Detect which cell encompasses the target text, then output its [X, Y] center coordinate. 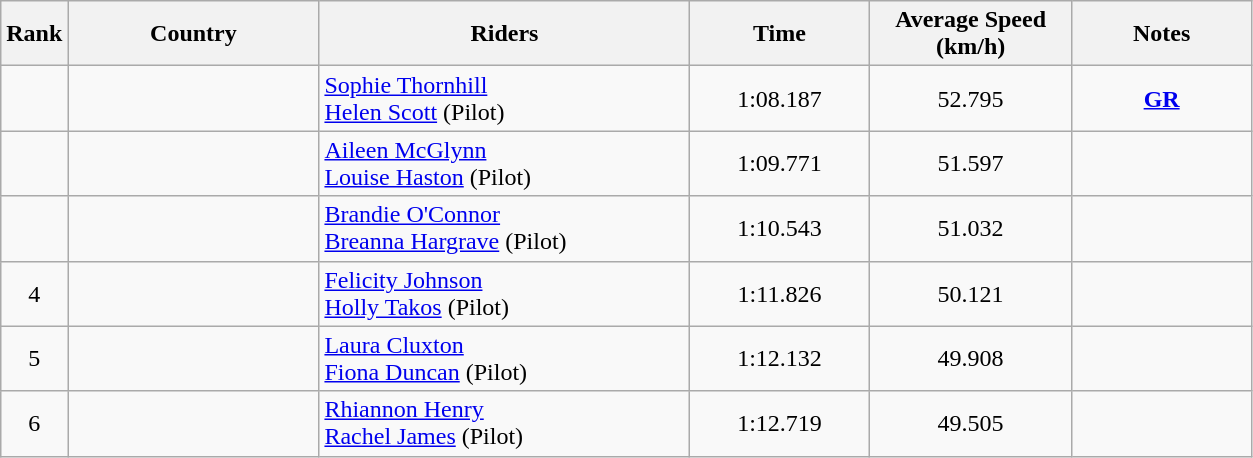
4 [34, 294]
6 [34, 424]
Rank [34, 34]
1:12.132 [780, 358]
49.908 [970, 358]
Time [780, 34]
1:10.543 [780, 228]
Sophie ThornhillHelen Scott (Pilot) [504, 98]
Felicity JohnsonHolly Takos (Pilot) [504, 294]
Riders [504, 34]
Notes [1162, 34]
Aileen McGlynnLouise Haston (Pilot) [504, 164]
Average Speed (km/h) [970, 34]
1:09.771 [780, 164]
5 [34, 358]
52.795 [970, 98]
GR [1162, 98]
49.505 [970, 424]
1:12.719 [780, 424]
Rhiannon HenryRachel James (Pilot) [504, 424]
1:08.187 [780, 98]
Brandie O'ConnorBreanna Hargrave (Pilot) [504, 228]
1:11.826 [780, 294]
51.597 [970, 164]
Laura CluxtonFiona Duncan (Pilot) [504, 358]
Country [194, 34]
50.121 [970, 294]
51.032 [970, 228]
